Locate the cell with the specified text and output its (X, Y) center coordinate. 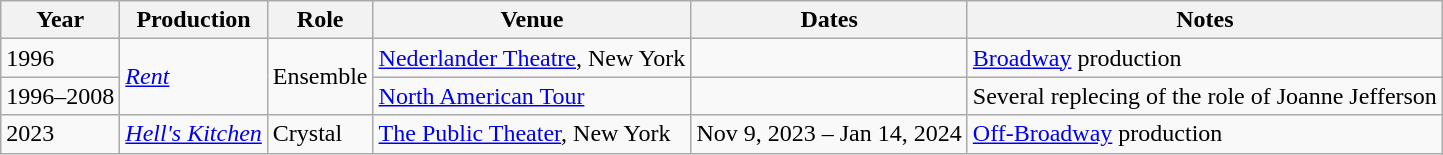
North American Tour (532, 96)
Role (320, 20)
Off-Broadway production (1204, 134)
Notes (1204, 20)
2023 (60, 134)
Crystal (320, 134)
Ensemble (320, 77)
Nederlander Theatre, New York (532, 58)
Dates (829, 20)
Production (194, 20)
Venue (532, 20)
The Public Theater, New York (532, 134)
Year (60, 20)
Hell's Kitchen (194, 134)
Nov 9, 2023 – Jan 14, 2024 (829, 134)
Broadway production (1204, 58)
Rent (194, 77)
1996 (60, 58)
1996–2008 (60, 96)
Several replecing of the role of Joanne Jefferson (1204, 96)
